Return the (X, Y) coordinate for the center point of the cell that contains the specified text.  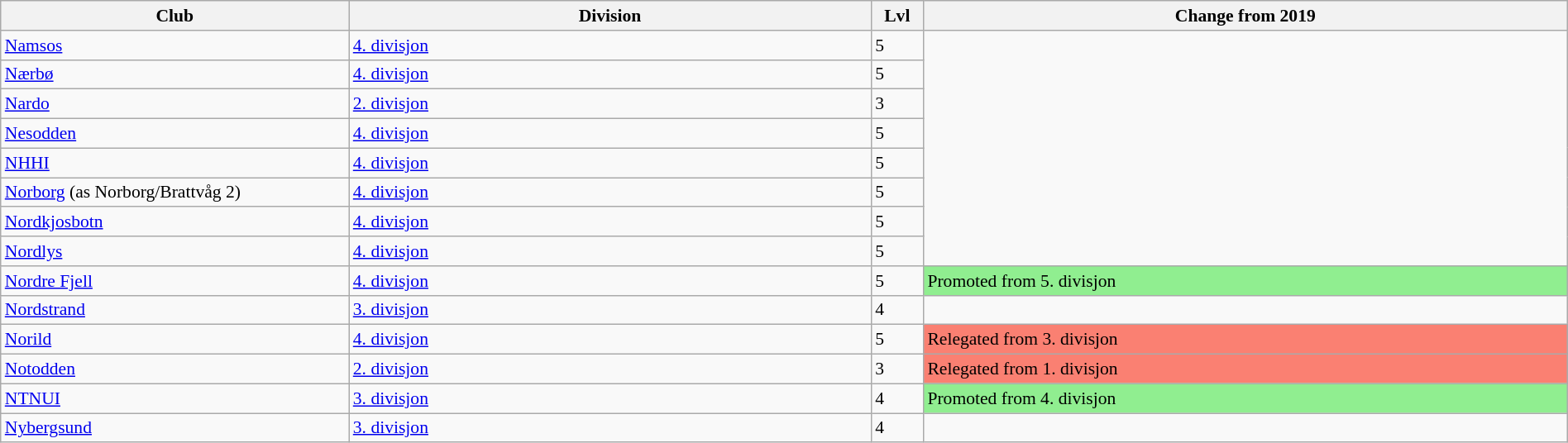
Norborg (as Norborg/Brattvåg 2) (175, 193)
Notodden (175, 369)
Nordkjosbotn (175, 222)
Nærbø (175, 74)
Change from 2019 (1245, 16)
Nybergsund (175, 428)
Namsos (175, 45)
Promoted from 4. divisjon (1245, 398)
Nardo (175, 104)
Norild (175, 340)
Club (175, 16)
Promoted from 5. divisjon (1245, 281)
Lvl (896, 16)
Division (610, 16)
Nordlys (175, 251)
Nordstrand (175, 310)
Relegated from 3. divisjon (1245, 340)
NTNUI (175, 398)
Nesodden (175, 134)
NHHI (175, 163)
Relegated from 1. divisjon (1245, 369)
Nordre Fjell (175, 281)
